Provide the [X, Y] coordinate of the cell's center where the given text is located.  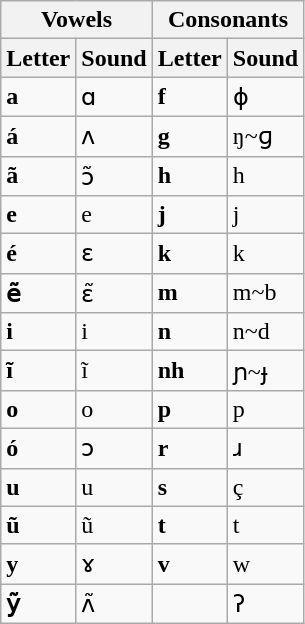
á [38, 136]
ʌ̃ [114, 604]
Vowels [76, 20]
ɤ [114, 564]
a [38, 97]
r [190, 448]
n [190, 332]
g [190, 136]
é [38, 254]
ɸ [265, 97]
ỹ [38, 604]
ɹ [265, 448]
w [265, 564]
ó [38, 448]
ɲ~ɟ [265, 371]
m~b [265, 293]
ɛ̃ [114, 293]
s [190, 487]
ʌ [114, 136]
v [190, 564]
nh [190, 371]
ç [265, 487]
ɛ [114, 254]
ŋ~ɡ [265, 136]
m [190, 293]
ã [38, 176]
ɑ [114, 97]
y [38, 564]
n~d [265, 332]
ʔ [265, 604]
ẽ [38, 293]
f [190, 97]
ɔ̃ [114, 176]
Consonants [228, 20]
ɔ [114, 448]
